Provide the [x, y] coordinate of the cell's center where the given text is located.  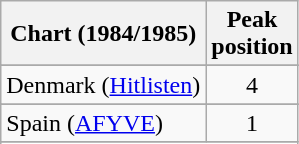
Denmark (Hitlisten) [104, 85]
Spain (AFYVE) [104, 123]
1 [252, 123]
4 [252, 85]
Peakposition [252, 34]
Chart (1984/1985) [104, 34]
